Find where the given text appears and provide that cell's center as [x, y] coordinate. 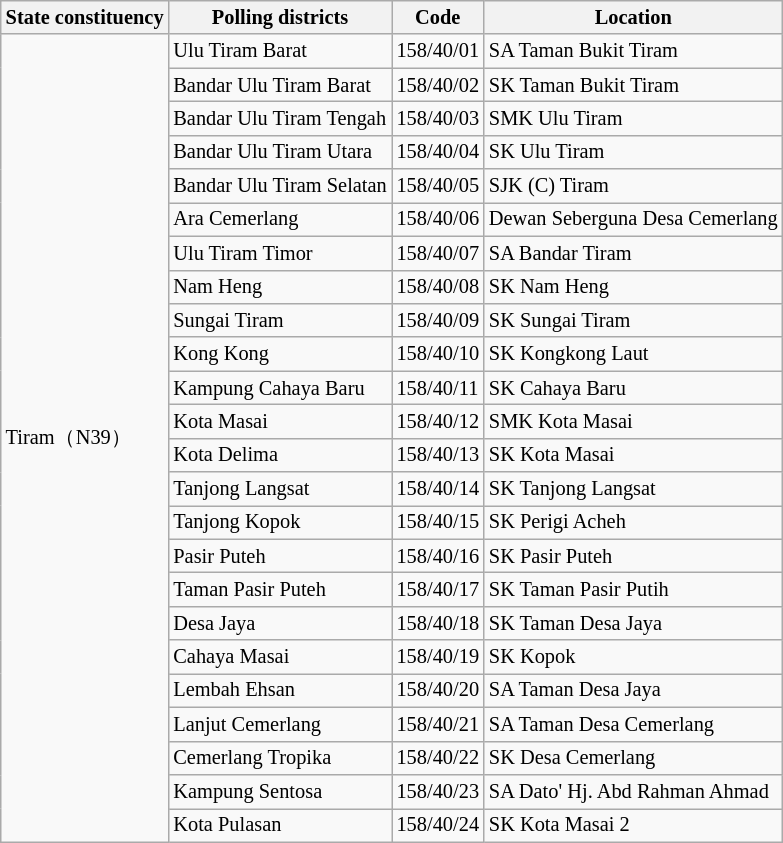
158/40/18 [438, 623]
158/40/14 [438, 489]
SK Perigi Acheh [634, 522]
158/40/12 [438, 421]
SA Dato' Hj. Abd Rahman Ahmad [634, 791]
SK Cahaya Baru [634, 388]
Kota Pulasan [280, 825]
Location [634, 17]
SK Kota Masai 2 [634, 825]
158/40/07 [438, 253]
158/40/09 [438, 320]
Kong Kong [280, 354]
SJK (C) Tiram [634, 186]
SK Kongkong Laut [634, 354]
158/40/19 [438, 657]
Cemerlang Tropika [280, 758]
158/40/22 [438, 758]
SMK Ulu Tiram [634, 118]
Code [438, 17]
State constituency [85, 17]
SMK Kota Masai [634, 421]
SK Desa Cemerlang [634, 758]
158/40/13 [438, 455]
Lembah Ehsan [280, 690]
Ulu Tiram Barat [280, 51]
Pasir Puteh [280, 556]
Kampung Cahaya Baru [280, 388]
SK Sungai Tiram [634, 320]
SK Taman Desa Jaya [634, 623]
158/40/06 [438, 219]
Sungai Tiram [280, 320]
158/40/08 [438, 287]
158/40/02 [438, 85]
158/40/15 [438, 522]
Lanjut Cemerlang [280, 724]
SK Ulu Tiram [634, 152]
SK Tanjong Langsat [634, 489]
Ulu Tiram Timor [280, 253]
Kampung Sentosa [280, 791]
158/40/03 [438, 118]
158/40/11 [438, 388]
158/40/23 [438, 791]
Desa Jaya [280, 623]
SK Pasir Puteh [634, 556]
158/40/16 [438, 556]
Tiram（N39） [85, 438]
Bandar Ulu Tiram Selatan [280, 186]
SK Taman Bukit Tiram [634, 85]
SA Taman Bukit Tiram [634, 51]
158/40/21 [438, 724]
SK Taman Pasir Putih [634, 589]
Taman Pasir Puteh [280, 589]
SK Kopok [634, 657]
SK Nam Heng [634, 287]
Tanjong Langsat [280, 489]
Tanjong Kopok [280, 522]
158/40/04 [438, 152]
158/40/05 [438, 186]
SA Taman Desa Cemerlang [634, 724]
Ara Cemerlang [280, 219]
Nam Heng [280, 287]
158/40/01 [438, 51]
Kota Delima [280, 455]
158/40/20 [438, 690]
158/40/24 [438, 825]
Cahaya Masai [280, 657]
SK Kota Masai [634, 455]
Bandar Ulu Tiram Tengah [280, 118]
SA Bandar Tiram [634, 253]
Dewan Seberguna Desa Cemerlang [634, 219]
158/40/17 [438, 589]
158/40/10 [438, 354]
Polling districts [280, 17]
Kota Masai [280, 421]
Bandar Ulu Tiram Utara [280, 152]
Bandar Ulu Tiram Barat [280, 85]
SA Taman Desa Jaya [634, 690]
